Locate the cell with the specified text and output its (x, y) center coordinate. 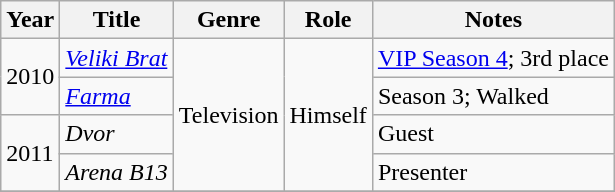
Title (116, 20)
Farma (116, 96)
Role (328, 20)
Himself (328, 115)
Year (30, 20)
2011 (30, 153)
Notes (493, 20)
Guest (493, 134)
VIP Season 4; 3rd place (493, 58)
Arena B13 (116, 172)
Genre (228, 20)
2010 (30, 77)
Presenter (493, 172)
Dvor (116, 134)
Season 3; Walked (493, 96)
Veliki Brat (116, 58)
Television (228, 115)
